Find where the given text appears and provide that cell's center as [X, Y] coordinate. 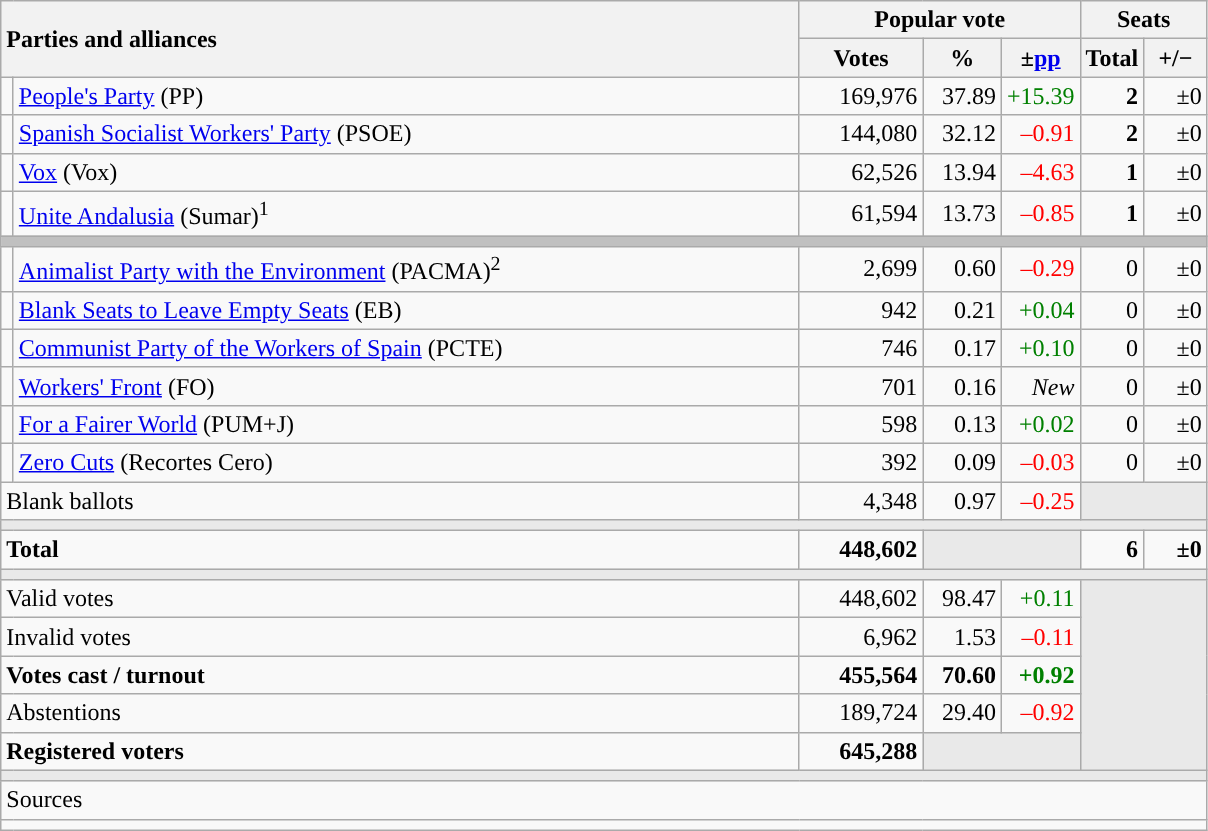
% [962, 58]
For a Fairer World (PUM+J) [406, 424]
0.17 [962, 348]
Parties and alliances [400, 39]
+0.11 [1040, 599]
0.21 [962, 310]
Zero Cuts (Recortes Cero) [406, 462]
–0.03 [1040, 462]
Animalist Party with the Environment (PACMA)2 [406, 270]
Communist Party of the Workers of Spain (PCTE) [406, 348]
+0.02 [1040, 424]
0.13 [962, 424]
4,348 [861, 501]
70.60 [962, 675]
–0.85 [1040, 214]
189,724 [861, 713]
Valid votes [400, 599]
13.94 [962, 172]
Blank Seats to Leave Empty Seats (EB) [406, 310]
+0.04 [1040, 310]
People's Party (PP) [406, 96]
Vox (Vox) [406, 172]
Unite Andalusia (Sumar)1 [406, 214]
–0.11 [1040, 637]
Workers' Front (FO) [406, 386]
+0.10 [1040, 348]
2,699 [861, 270]
942 [861, 310]
Blank ballots [400, 501]
37.89 [962, 96]
32.12 [962, 134]
Votes [861, 58]
Abstentions [400, 713]
–0.91 [1040, 134]
0.97 [962, 501]
169,976 [861, 96]
+15.39 [1040, 96]
–0.25 [1040, 501]
13.73 [962, 214]
Registered voters [400, 751]
98.47 [962, 599]
6,962 [861, 637]
Seats [1144, 20]
–0.92 [1040, 713]
0.09 [962, 462]
0.60 [962, 270]
±pp [1040, 58]
0.16 [962, 386]
Spanish Socialist Workers' Party (PSOE) [406, 134]
392 [861, 462]
New [1040, 386]
–4.63 [1040, 172]
1.53 [962, 637]
Sources [604, 800]
62,526 [861, 172]
144,080 [861, 134]
Votes cast / turnout [400, 675]
61,594 [861, 214]
+0.92 [1040, 675]
Invalid votes [400, 637]
Popular vote [940, 20]
+/− [1176, 58]
746 [861, 348]
645,288 [861, 751]
598 [861, 424]
–0.29 [1040, 270]
6 [1112, 550]
701 [861, 386]
29.40 [962, 713]
455,564 [861, 675]
